Pinpoint the cell where the given text exists, returning its (x, y) midpoint coordinate. 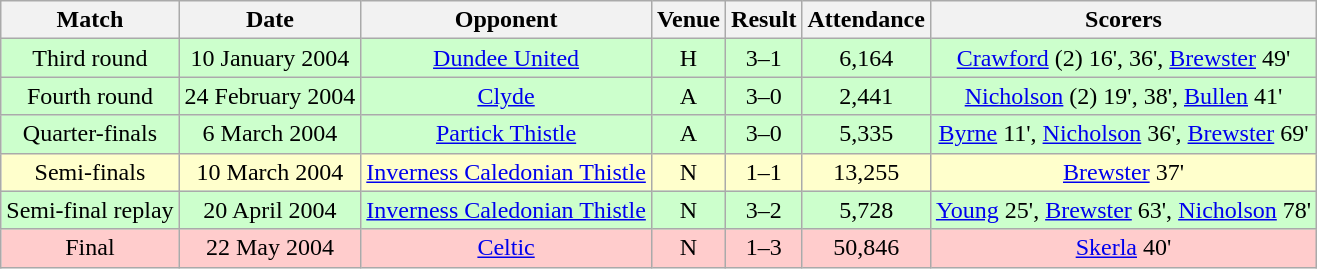
Fourth round (90, 96)
50,846 (866, 248)
Scorers (1123, 20)
Dundee United (506, 58)
Byrne 11', Nicholson 36', Brewster 69' (1123, 134)
24 February 2004 (270, 96)
Attendance (866, 20)
Young 25', Brewster 63', Nicholson 78' (1123, 210)
Third round (90, 58)
Skerla 40' (1123, 248)
Semi-final replay (90, 210)
Semi-finals (90, 172)
5,335 (866, 134)
20 April 2004 (270, 210)
Quarter-finals (90, 134)
1–3 (764, 248)
13,255 (866, 172)
Result (764, 20)
6 March 2004 (270, 134)
Brewster 37' (1123, 172)
Crawford (2) 16', 36', Brewster 49' (1123, 58)
Celtic (506, 248)
2,441 (866, 96)
6,164 (866, 58)
Venue (688, 20)
10 January 2004 (270, 58)
Nicholson (2) 19', 38', Bullen 41' (1123, 96)
3–1 (764, 58)
Final (90, 248)
22 May 2004 (270, 248)
Clyde (506, 96)
H (688, 58)
5,728 (866, 210)
Partick Thistle (506, 134)
3–2 (764, 210)
1–1 (764, 172)
10 March 2004 (270, 172)
Date (270, 20)
Opponent (506, 20)
Match (90, 20)
